From the cell containing the given text, extract its center point as (X, Y) coordinate. 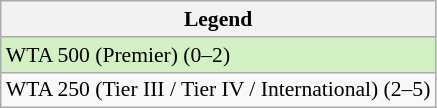
Legend (218, 19)
WTA 250 (Tier III / Tier IV / International) (2–5) (218, 90)
WTA 500 (Premier) (0–2) (218, 55)
